From the cell containing the given text, extract its center point as [x, y] coordinate. 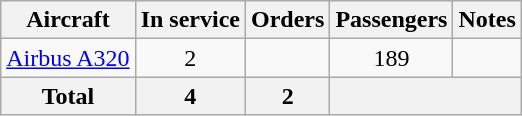
Airbus A320 [68, 58]
Orders [287, 20]
In service [190, 20]
Aircraft [68, 20]
Passengers [392, 20]
189 [392, 58]
Notes [487, 20]
4 [190, 96]
Total [68, 96]
